Provide the [X, Y] coordinate of the cell's center where the given text is located.  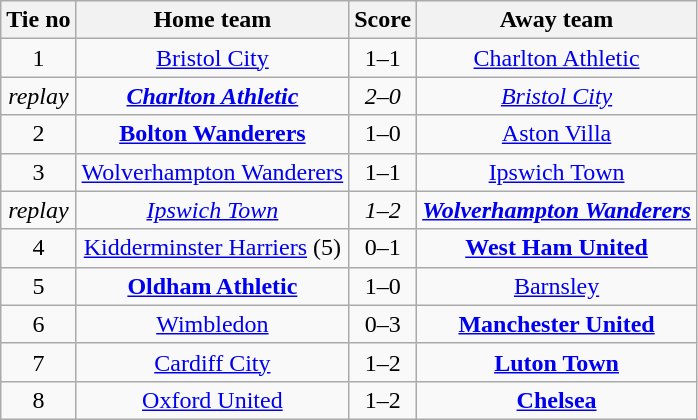
8 [38, 400]
Luton Town [557, 362]
0–3 [383, 324]
5 [38, 286]
Barnsley [557, 286]
4 [38, 248]
2 [38, 134]
Manchester United [557, 324]
Oxford United [212, 400]
Home team [212, 20]
Score [383, 20]
0–1 [383, 248]
Bolton Wanderers [212, 134]
Aston Villa [557, 134]
Chelsea [557, 400]
1 [38, 58]
3 [38, 172]
Kidderminster Harriers (5) [212, 248]
West Ham United [557, 248]
Wimbledon [212, 324]
7 [38, 362]
Oldham Athletic [212, 286]
6 [38, 324]
Away team [557, 20]
2–0 [383, 96]
Cardiff City [212, 362]
Tie no [38, 20]
